Determine the [X, Y] coordinate at the center of the cell enclosing the given text.  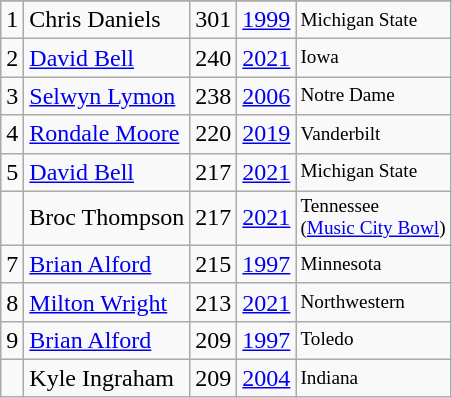
2004 [266, 378]
8 [12, 302]
238 [214, 96]
2006 [266, 96]
5 [12, 172]
Chris Daniels [107, 20]
Minnesota [373, 264]
220 [214, 134]
Vanderbilt [373, 134]
Toledo [373, 340]
Kyle Ingraham [107, 378]
Broc Thompson [107, 218]
2 [12, 58]
9 [12, 340]
1 [12, 20]
Rondale Moore [107, 134]
Milton Wright [107, 302]
Indiana [373, 378]
215 [214, 264]
Tennessee(Music City Bowl) [373, 218]
Selwyn Lymon [107, 96]
301 [214, 20]
1999 [266, 20]
4 [12, 134]
Northwestern [373, 302]
Notre Dame [373, 96]
Iowa [373, 58]
213 [214, 302]
7 [12, 264]
2019 [266, 134]
240 [214, 58]
3 [12, 96]
